Determine the (X, Y) coordinate at the center of the cell enclosing the given text.  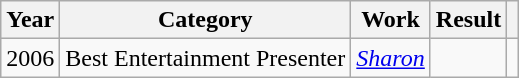
Best Entertainment Presenter (206, 58)
Category (206, 20)
Year (30, 20)
2006 (30, 58)
Sharon (391, 58)
Result (468, 20)
Work (391, 20)
